Search for the cell housing the specified text and yield its [x, y] center coordinate. 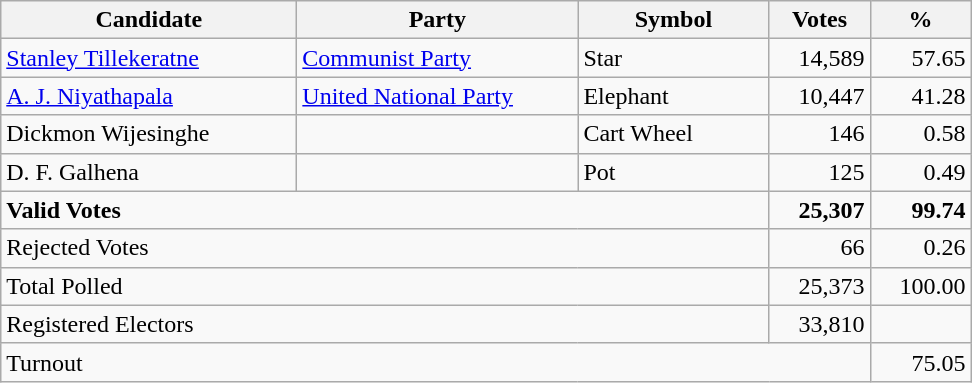
Registered Electors [385, 324]
Votes [820, 20]
0.49 [920, 172]
Communist Party [438, 58]
Stanley Tillekeratne [149, 58]
25,373 [820, 286]
0.26 [920, 248]
D. F. Galhena [149, 172]
99.74 [920, 210]
14,589 [820, 58]
125 [820, 172]
Rejected Votes [385, 248]
100.00 [920, 286]
75.05 [920, 362]
41.28 [920, 96]
Symbol [674, 20]
57.65 [920, 58]
Pot [674, 172]
Turnout [436, 362]
Valid Votes [385, 210]
25,307 [820, 210]
Star [674, 58]
Candidate [149, 20]
A. J. Niyathapala [149, 96]
0.58 [920, 134]
Total Polled [385, 286]
Cart Wheel [674, 134]
% [920, 20]
Elephant [674, 96]
Party [438, 20]
10,447 [820, 96]
66 [820, 248]
33,810 [820, 324]
146 [820, 134]
Dickmon Wijesinghe [149, 134]
United National Party [438, 96]
